Capture the cell that displays the provided text and extract its (X, Y) central coordinate. 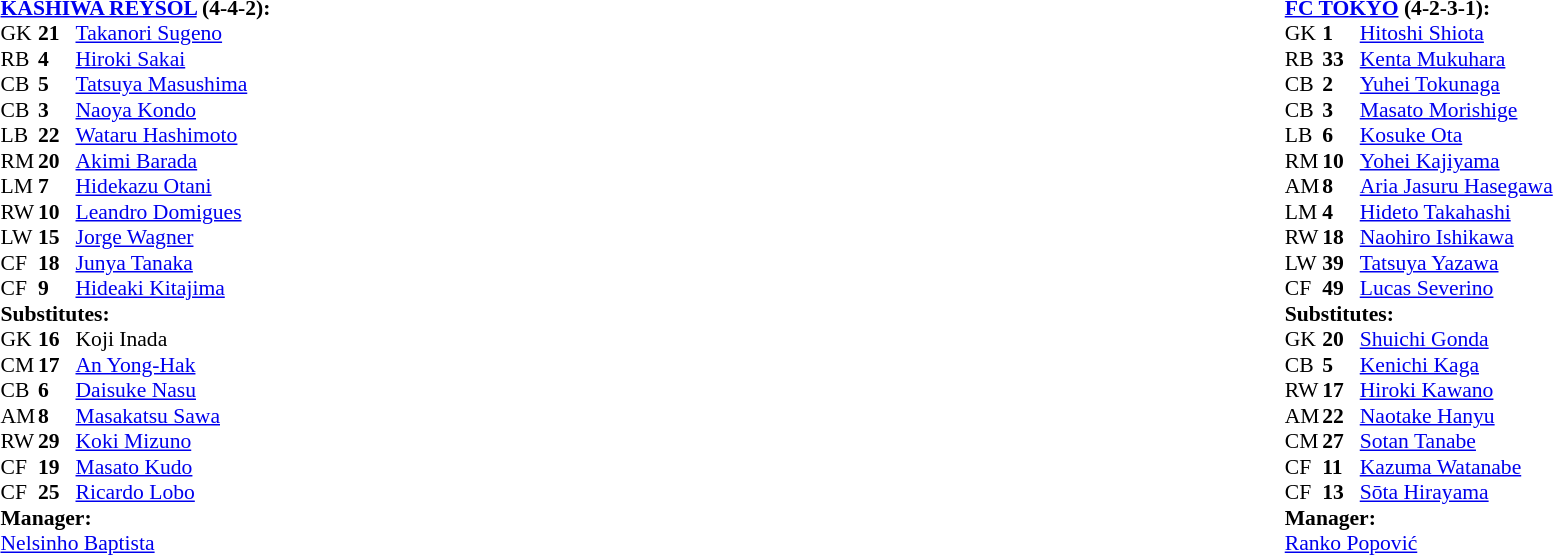
Lucas Severino (1456, 289)
Shuichi Gonda (1456, 339)
Naotake Hanyu (1456, 416)
29 (57, 441)
Koki Mizuno (174, 441)
Yuhei Tokunaga (1456, 85)
Kenichi Kaga (1456, 365)
13 (1341, 493)
Tatsuya Yazawa (1456, 263)
Sotan Tanabe (1456, 441)
49 (1341, 289)
Masato Kudo (174, 467)
An Yong-Hak (174, 365)
16 (57, 339)
Akimi Barada (174, 161)
Hideto Takahashi (1456, 212)
7 (57, 187)
27 (1341, 441)
Hidekazu Otani (174, 187)
Yohei Kajiyama (1456, 161)
Masakatsu Sawa (174, 416)
Hiroki Sakai (174, 59)
9 (57, 289)
15 (57, 237)
Naohiro Ishikawa (1456, 237)
Takanori Sugeno (174, 33)
Hiroki Kawano (1456, 391)
1 (1341, 33)
Junya Tanaka (174, 263)
Leandro Domigues (174, 212)
Aria Jasuru Hasegawa (1456, 187)
25 (57, 493)
Sōta Hirayama (1456, 493)
33 (1341, 59)
Tatsuya Masushima (174, 85)
Kenta Mukuhara (1456, 59)
2 (1341, 85)
Naoya Kondo (174, 110)
Ricardo Lobo (174, 493)
Daisuke Nasu (174, 391)
Hideaki Kitajima (174, 289)
39 (1341, 263)
Masato Morishige (1456, 110)
Jorge Wagner (174, 237)
21 (57, 33)
11 (1341, 467)
Wataru Hashimoto (174, 135)
19 (57, 467)
Hitoshi Shiota (1456, 33)
Kazuma Watanabe (1456, 467)
Koji Inada (174, 339)
Kosuke Ota (1456, 135)
